Return the (X, Y) coordinate for the center point of the cell that contains the specified text.  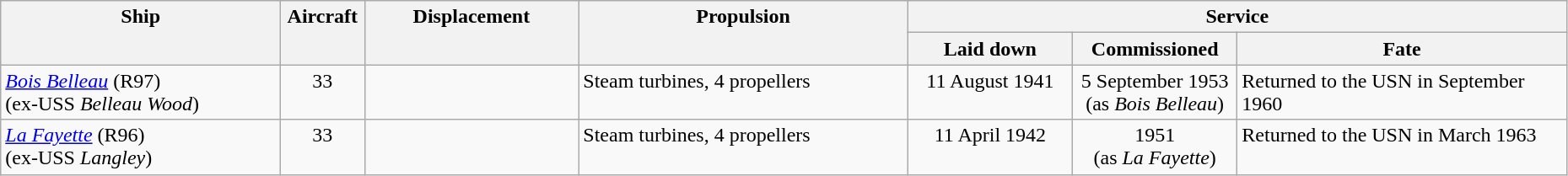
Fate (1402, 49)
Propulsion (743, 33)
5 September 1953(as Bois Belleau) (1156, 93)
Returned to the USN in September 1960 (1402, 93)
11 April 1942 (990, 147)
1951(as La Fayette) (1156, 147)
Returned to the USN in March 1963 (1402, 147)
Aircraft (322, 33)
Ship (141, 33)
11 August 1941 (990, 93)
Service (1237, 17)
Displacement (471, 33)
Bois Belleau (R97)(ex-USS Belleau Wood) (141, 93)
La Fayette (R96)(ex-USS Langley) (141, 147)
Commissioned (1156, 49)
Laid down (990, 49)
